Find where the given text appears and provide that cell's center as [X, Y] coordinate. 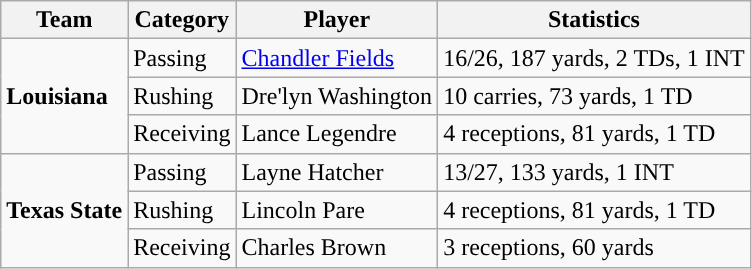
13/27, 133 yards, 1 INT [594, 172]
Statistics [594, 20]
10 carries, 73 yards, 1 TD [594, 96]
Dre'lyn Washington [337, 96]
Player [337, 20]
Lance Legendre [337, 134]
Louisiana [64, 96]
Texas State [64, 210]
16/26, 187 yards, 2 TDs, 1 INT [594, 58]
Lincoln Pare [337, 210]
Category [182, 20]
Chandler Fields [337, 58]
3 receptions, 60 yards [594, 248]
Layne Hatcher [337, 172]
Team [64, 20]
Charles Brown [337, 248]
